Search for the cell housing the specified text and yield its (X, Y) center coordinate. 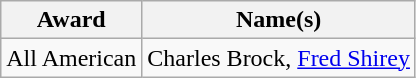
Charles Brock, Fred Shirey (279, 58)
Award (72, 20)
Name(s) (279, 20)
All American (72, 58)
